Find where the given text appears and provide that cell's center as [X, Y] coordinate. 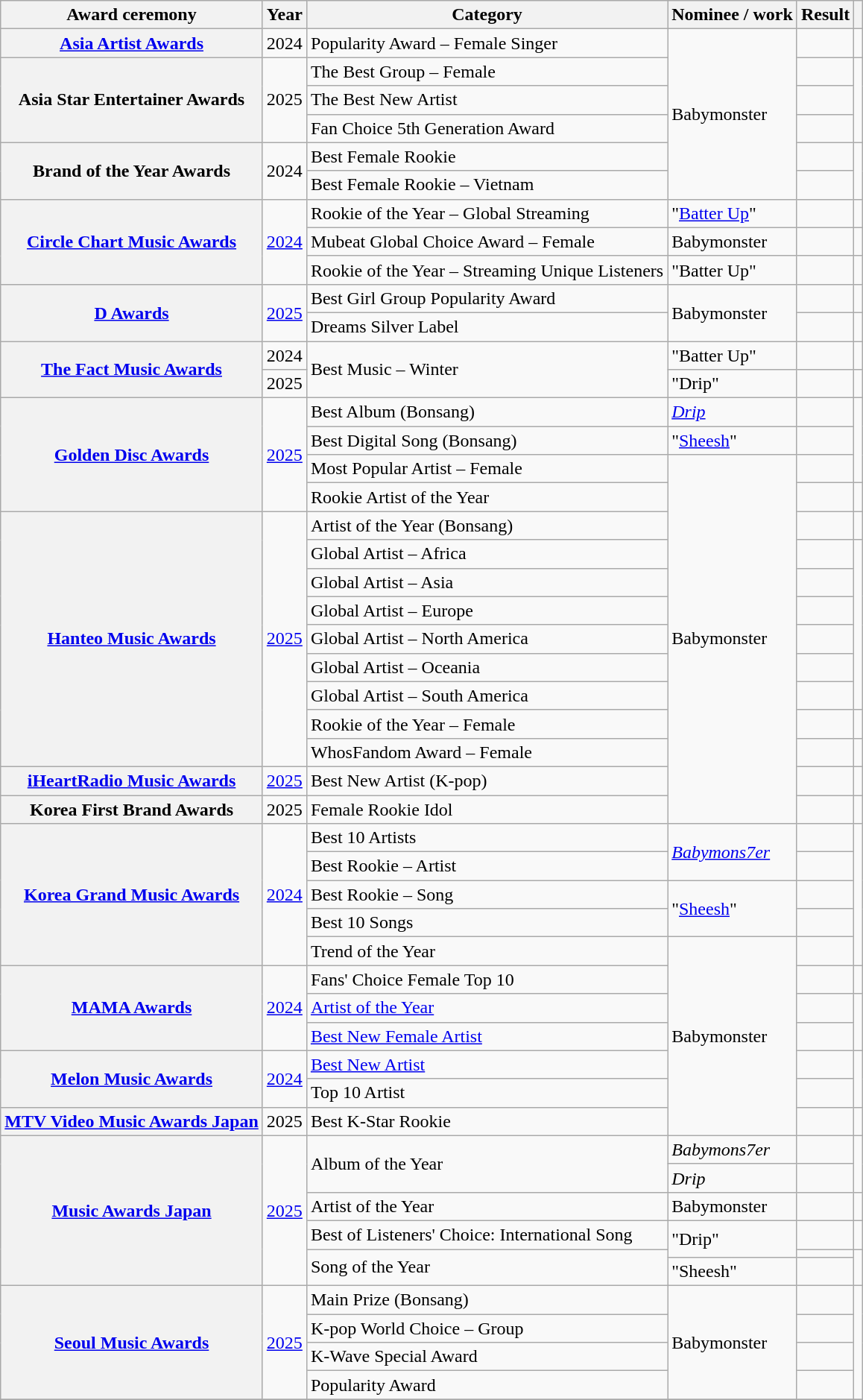
Rookie Artist of the Year [487, 497]
Rookie of the Year – Female [487, 724]
Asia Star Entertainer Awards [132, 100]
Popularity Award – Female Singer [487, 43]
Best Digital Song (Bonsang) [487, 441]
Best 10 Artists [487, 838]
Best Girl Group Popularity Award [487, 298]
iHeartRadio Music Awards [132, 781]
Best K-Star Rookie [487, 1121]
Best Female Rookie – Vietnam [487, 185]
Circle Chart Music Awards [132, 242]
Best Female Rookie [487, 157]
Global Artist – Africa [487, 554]
Seoul Music Awards [132, 1343]
Result [825, 15]
K-Wave Special Award [487, 1357]
The Fact Music Awards [132, 370]
The Best New Artist [487, 100]
Most Popular Artist – Female [487, 469]
Female Rookie Idol [487, 809]
Best Rookie – Song [487, 895]
Mubeat Global Choice Award – Female [487, 242]
Award ceremony [132, 15]
Asia Artist Awards [132, 43]
Best New Artist [487, 1065]
Korea First Brand Awards [132, 809]
Trend of the Year [487, 951]
K-pop World Choice – Group [487, 1328]
Popularity Award [487, 1385]
Fan Choice 5th Generation Award [487, 128]
Rookie of the Year – Streaming Unique Listeners [487, 270]
Best Album (Bonsang) [487, 412]
MTV Video Music Awards Japan [132, 1121]
Song of the Year [487, 1267]
Korea Grand Music Awards [132, 895]
Category [487, 15]
Artist of the Year (Bonsang) [487, 526]
Main Prize (Bonsang) [487, 1300]
The Best Group – Female [487, 72]
MAMA Awards [132, 1008]
Dreams Silver Label [487, 327]
D Awards [132, 312]
Album of the Year [487, 1164]
Year [285, 15]
Best 10 Songs [487, 923]
Global Artist – Europe [487, 611]
Fans' Choice Female Top 10 [487, 980]
Global Artist – Asia [487, 582]
Golden Disc Awards [132, 455]
Global Artist – Oceania [487, 667]
Nominee / work [733, 15]
Best New Artist (K-pop) [487, 781]
Music Awards Japan [132, 1211]
Rookie of the Year – Global Streaming [487, 213]
Brand of the Year Awards [132, 171]
Best New Female Artist [487, 1036]
Best Rookie – Artist [487, 866]
Global Artist – North America [487, 639]
Global Artist – South America [487, 696]
Best of Listeners' Choice: International Song [487, 1235]
Top 10 Artist [487, 1093]
WhosFandom Award – Female [487, 752]
Melon Music Awards [132, 1079]
Hanteo Music Awards [132, 640]
Best Music – Winter [487, 370]
